Return the (x, y) coordinate for the center point of the cell that contains the specified text.  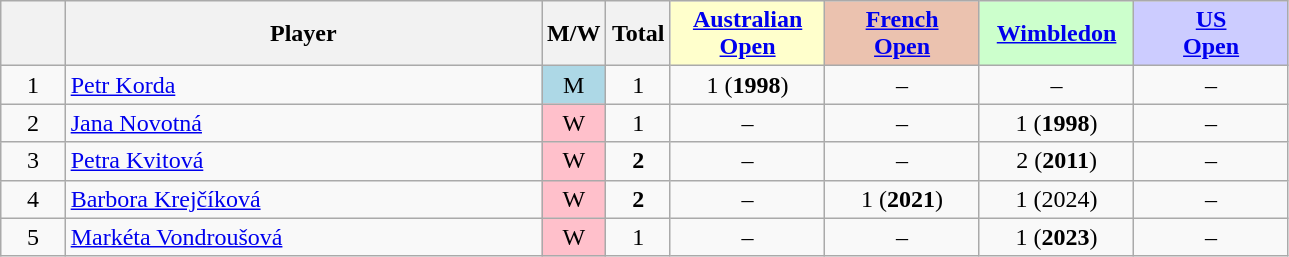
3 (33, 161)
Barbora Krejčíková (303, 199)
2 (2011) (1056, 161)
Petra Kvitová (303, 161)
Total (638, 34)
Wimbledon (1056, 34)
5 (33, 237)
1 (2021) (902, 199)
Player (303, 34)
4 (33, 199)
M (574, 85)
Jana Novotná (303, 123)
Australian Open (747, 34)
1 (2023) (1056, 237)
Petr Korda (303, 85)
US Open (1212, 34)
1 (2024) (1056, 199)
French Open (902, 34)
Markéta Vondroušová (303, 237)
M/W (574, 34)
